Detect which cell encompasses the target text, then output its [X, Y] center coordinate. 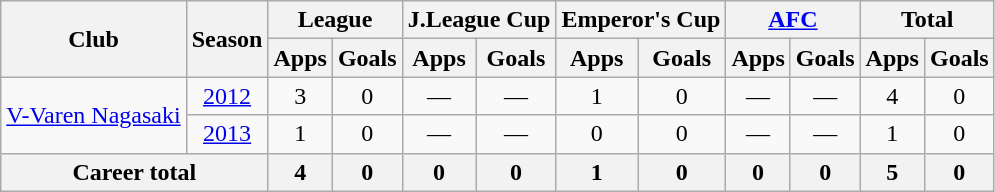
Season [227, 39]
V-Varen Nagasaki [94, 115]
5 [892, 172]
League [335, 20]
Emperor's Cup [641, 20]
2013 [227, 134]
AFC [793, 20]
Club [94, 39]
Career total [134, 172]
J.League Cup [479, 20]
3 [300, 96]
Total [927, 20]
2012 [227, 96]
